Locate the cell with the specified text and output its (X, Y) center coordinate. 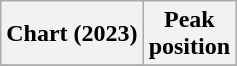
Peakposition (189, 34)
Chart (2023) (72, 34)
